Scan for the cell matching the given text and deliver its (X, Y) coordinate at center. 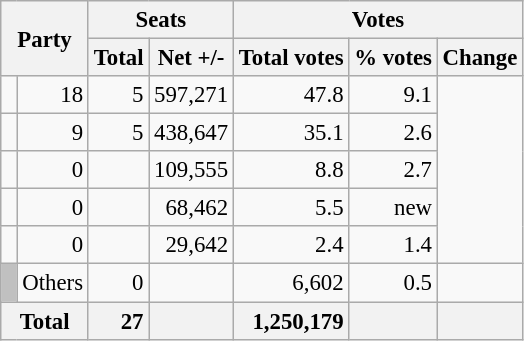
109,555 (192, 170)
2.6 (393, 133)
9 (52, 133)
18 (52, 95)
438,647 (192, 133)
47.8 (290, 95)
0.5 (393, 283)
5.5 (290, 208)
Party (45, 38)
Votes (378, 20)
Others (52, 283)
Total votes (290, 58)
597,271 (192, 95)
new (393, 208)
35.1 (290, 133)
Change (480, 58)
68,462 (192, 208)
Seats (160, 20)
29,642 (192, 245)
Net +/- (192, 58)
6,602 (290, 283)
1.4 (393, 245)
2.4 (290, 245)
27 (118, 321)
9.1 (393, 95)
% votes (393, 58)
2.7 (393, 170)
1,250,179 (290, 321)
8.8 (290, 170)
